For the text-containing cell, return its midpoint in (x, y) coordinate format. 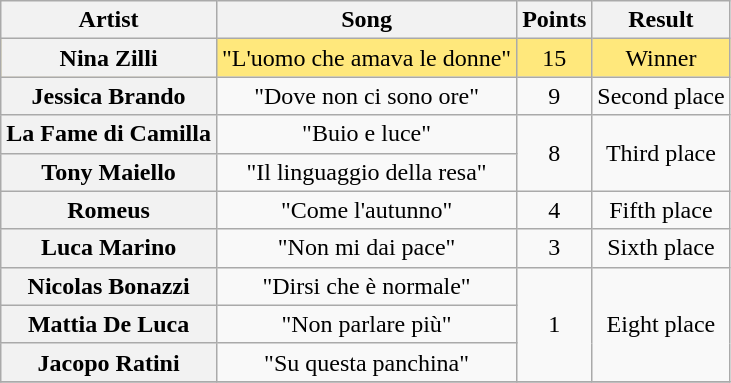
Third place (661, 153)
Sixth place (661, 248)
Fifth place (661, 210)
Nina Zilli (109, 58)
Winner (661, 58)
Eight place (661, 324)
Tony Maiello (109, 172)
Romeus (109, 210)
Second place (661, 96)
1 (554, 324)
8 (554, 153)
Artist (109, 20)
Result (661, 20)
Mattia De Luca (109, 324)
3 (554, 248)
"Come l'autunno" (366, 210)
"Il linguaggio della resa" (366, 172)
Jessica Brando (109, 96)
Nicolas Bonazzi (109, 286)
"L'uomo che amava le donne" (366, 58)
15 (554, 58)
"Buio e luce" (366, 134)
4 (554, 210)
"Su questa panchina" (366, 362)
9 (554, 96)
La Fame di Camilla (109, 134)
"Non parlare più" (366, 324)
Jacopo Ratini (109, 362)
"Dirsi che è normale" (366, 286)
Points (554, 20)
"Dove non ci sono ore" (366, 96)
"Non mi dai pace" (366, 248)
Song (366, 20)
Luca Marino (109, 248)
